Return the (X, Y) coordinate for the center point of the cell that contains the specified text.  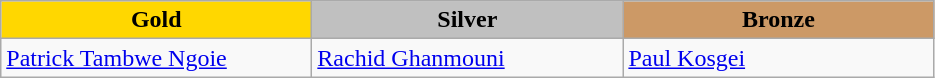
Rachid Ghanmouni (468, 58)
Bronze (778, 20)
Gold (156, 20)
Paul Kosgei (778, 58)
Patrick Tambwe Ngoie (156, 58)
Silver (468, 20)
